Pinpoint the cell where the given text exists, returning its (X, Y) midpoint coordinate. 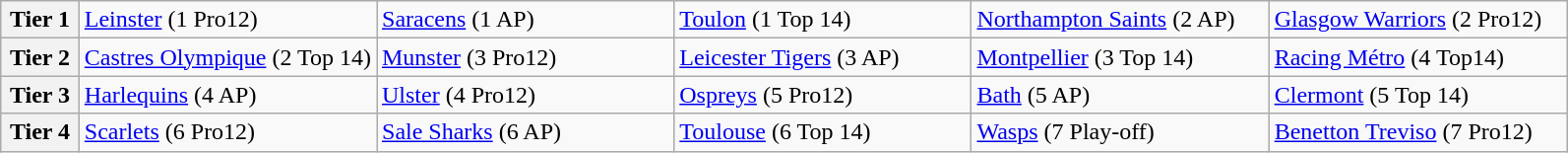
Sale Sharks (6 AP) (525, 132)
Northampton Saints (2 AP) (1120, 20)
Benetton Treviso (7 Pro12) (1417, 132)
Harlequins (4 AP) (227, 95)
Tier 1 (40, 20)
Castres Olympique (2 Top 14) (227, 57)
Tier 3 (40, 95)
Glasgow Warriors (2 Pro12) (1417, 20)
Toulouse (6 Top 14) (823, 132)
Ospreys (5 Pro12) (823, 95)
Racing Métro (4 Top14) (1417, 57)
Clermont (5 Top 14) (1417, 95)
Toulon (1 Top 14) (823, 20)
Wasps (7 Play-off) (1120, 132)
Munster (3 Pro12) (525, 57)
Ulster (4 Pro12) (525, 95)
Saracens (1 AP) (525, 20)
Tier 2 (40, 57)
Scarlets (6 Pro12) (227, 132)
Tier 4 (40, 132)
Montpellier (3 Top 14) (1120, 57)
Bath (5 AP) (1120, 95)
Leinster (1 Pro12) (227, 20)
Leicester Tigers (3 AP) (823, 57)
